Return the (x, y) coordinate for the center point of the cell that contains the specified text.  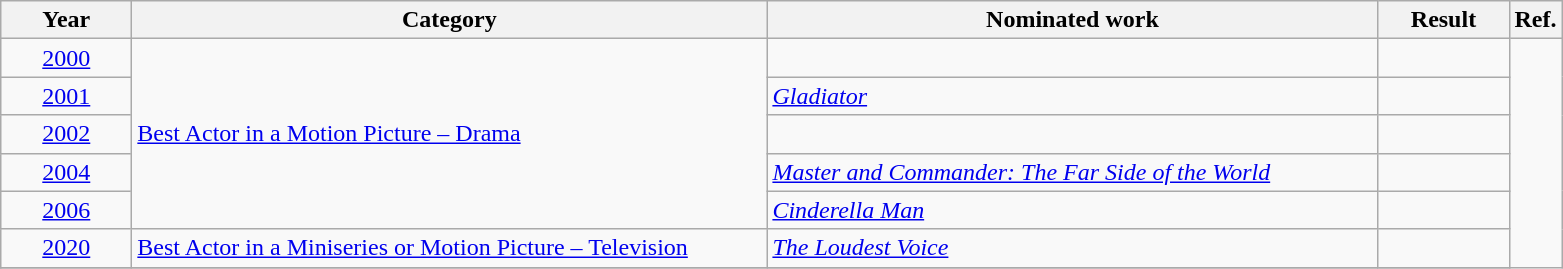
2001 (66, 96)
Nominated work (1072, 20)
Ref. (1536, 20)
2020 (66, 248)
2002 (66, 134)
The Loudest Voice (1072, 248)
2004 (66, 172)
Gladiator (1072, 96)
Best Actor in a Motion Picture – Drama (450, 134)
Year (66, 20)
2006 (66, 210)
Best Actor in a Miniseries or Motion Picture – Television (450, 248)
Master and Commander: The Far Side of the World (1072, 172)
Result (1444, 20)
Cinderella Man (1072, 210)
Category (450, 20)
2000 (66, 58)
